Provide the [x, y] coordinate of the cell's center where the given text is located.  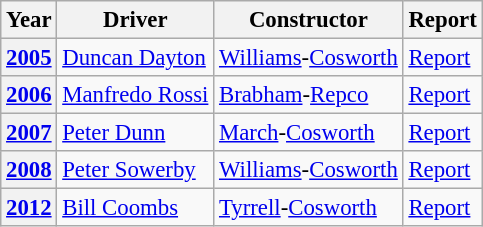
2005 [29, 58]
Tyrrell-Cosworth [308, 208]
2012 [29, 208]
Manfredo Rossi [136, 95]
Constructor [308, 20]
Year [29, 20]
March-Cosworth [308, 133]
2008 [29, 170]
Peter Dunn [136, 133]
2006 [29, 95]
Brabham-Repco [308, 95]
2007 [29, 133]
Bill Coombs [136, 208]
Driver [136, 20]
Duncan Dayton [136, 58]
Peter Sowerby [136, 170]
